Extract the [X, Y] coordinate from the center of the cell holding the provided text.  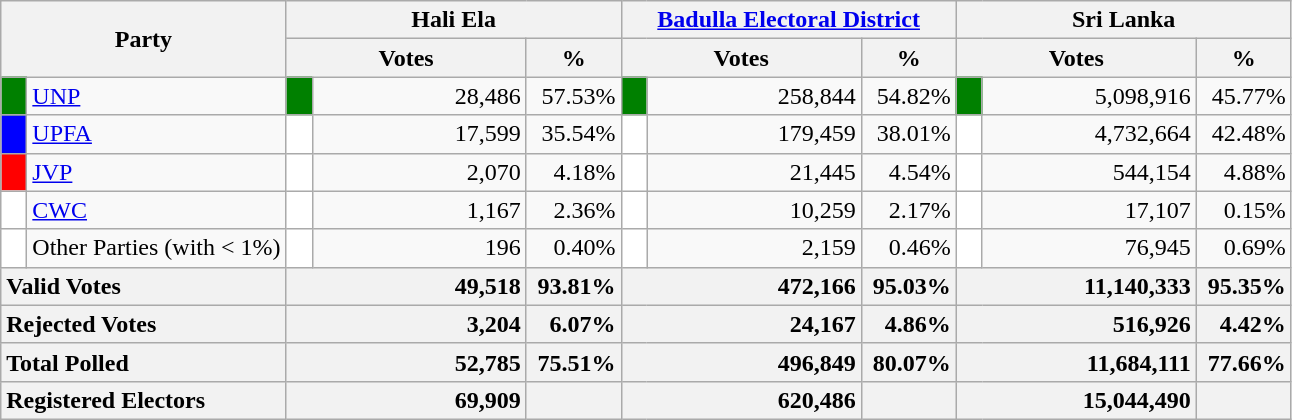
11,684,111 [1076, 362]
179,459 [754, 134]
Total Polled [144, 362]
38.01% [908, 134]
57.53% [574, 96]
69,909 [406, 400]
10,259 [754, 210]
95.35% [1244, 286]
80.07% [908, 362]
4.18% [574, 172]
JVP [156, 172]
6.07% [574, 324]
2.36% [574, 210]
Hali Ela [454, 20]
516,926 [1076, 324]
0.40% [574, 248]
54.82% [908, 96]
1,167 [419, 210]
75.51% [574, 362]
4,732,664 [1089, 134]
196 [419, 248]
2,070 [419, 172]
UPFA [156, 134]
Registered Electors [144, 400]
77.66% [1244, 362]
258,844 [754, 96]
Other Parties (with < 1%) [156, 248]
5,098,916 [1089, 96]
49,518 [406, 286]
11,140,333 [1076, 286]
Rejected Votes [144, 324]
45.77% [1244, 96]
544,154 [1089, 172]
UNP [156, 96]
17,599 [419, 134]
4.42% [1244, 324]
0.46% [908, 248]
3,204 [406, 324]
0.15% [1244, 210]
93.81% [574, 286]
Sri Lanka [1124, 20]
Badulla Electoral District [788, 20]
15,044,490 [1076, 400]
4.54% [908, 172]
24,167 [741, 324]
472,166 [741, 286]
4.86% [908, 324]
2,159 [754, 248]
35.54% [574, 134]
21,445 [754, 172]
95.03% [908, 286]
2.17% [908, 210]
76,945 [1089, 248]
0.69% [1244, 248]
52,785 [406, 362]
CWC [156, 210]
42.48% [1244, 134]
Valid Votes [144, 286]
620,486 [741, 400]
17,107 [1089, 210]
496,849 [741, 362]
4.88% [1244, 172]
28,486 [419, 96]
Party [144, 39]
